Return (x, y) of the center of cell containing provided text 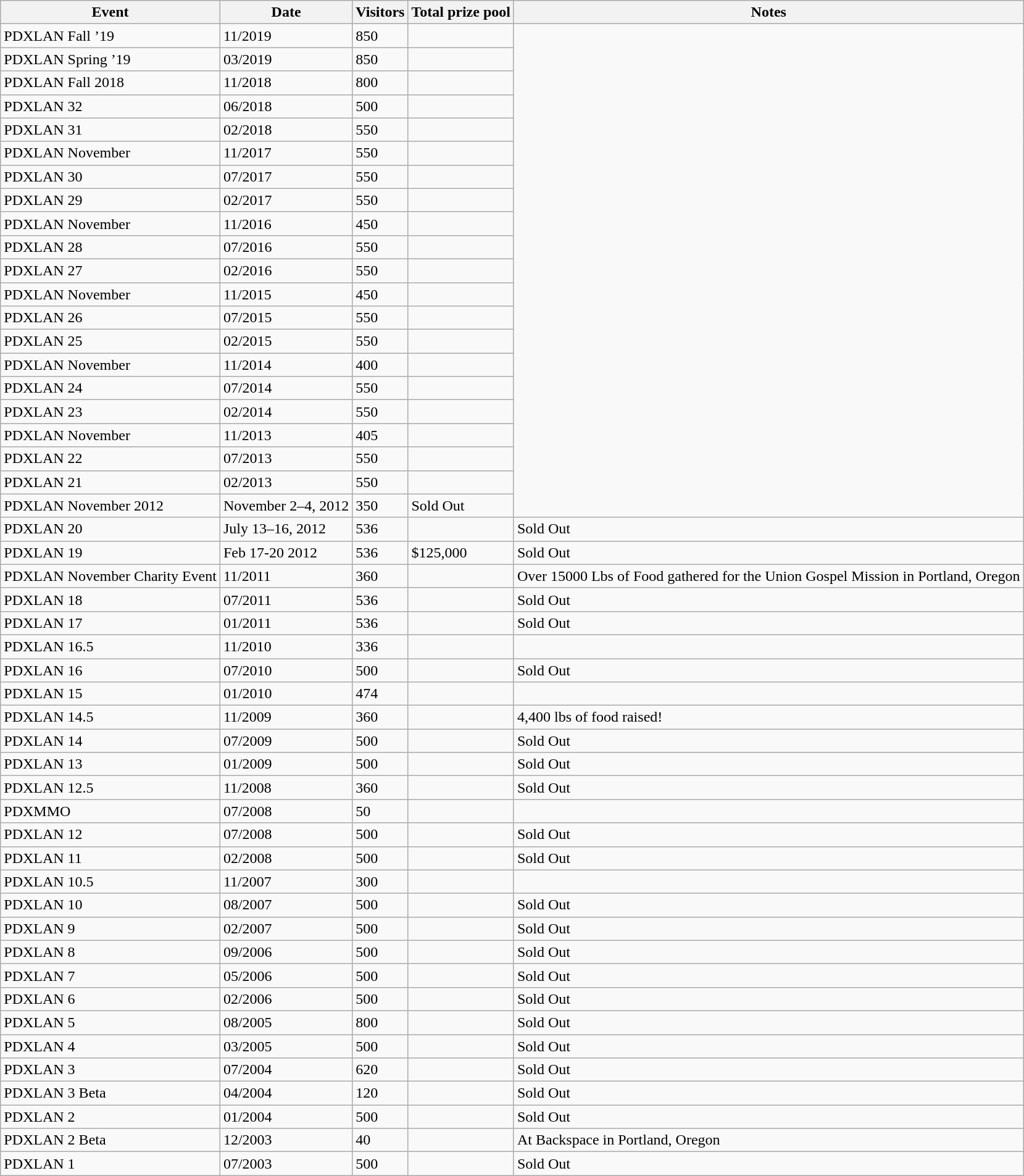
11/2013 (286, 435)
07/2003 (286, 1164)
02/2013 (286, 482)
PDXLAN 26 (110, 318)
11/2019 (286, 36)
11/2017 (286, 153)
01/2011 (286, 623)
PDXLAN November Charity Event (110, 576)
PDXLAN 18 (110, 599)
PDXLAN 28 (110, 247)
PDXLAN 4 (110, 1046)
01/2009 (286, 764)
PDXLAN 2 (110, 1117)
07/2011 (286, 599)
07/2015 (286, 318)
07/2014 (286, 388)
07/2004 (286, 1070)
03/2019 (286, 59)
05/2006 (286, 975)
02/2015 (286, 341)
PDXLAN 21 (110, 482)
04/2004 (286, 1093)
PDXLAN 31 (110, 130)
08/2005 (286, 1022)
11/2018 (286, 83)
4,400 lbs of food raised! (768, 717)
02/2006 (286, 999)
PDXLAN 23 (110, 412)
300 (380, 882)
July 13–16, 2012 (286, 529)
PDXLAN 22 (110, 459)
PDXLAN Fall ’19 (110, 36)
PDXLAN 15 (110, 694)
PDXLAN 12 (110, 835)
PDXLAN 11 (110, 858)
PDXLAN 10.5 (110, 882)
PDXLAN 9 (110, 928)
PDXLAN 3 (110, 1070)
PDXLAN 13 (110, 764)
PDXLAN 6 (110, 999)
06/2018 (286, 106)
02/2018 (286, 130)
11/2015 (286, 294)
11/2010 (286, 646)
350 (380, 506)
Event (110, 12)
07/2013 (286, 459)
336 (380, 646)
PDXLAN 20 (110, 529)
02/2017 (286, 200)
Notes (768, 12)
PDXLAN 24 (110, 388)
Total prize pool (461, 12)
PDXLAN Spring ’19 (110, 59)
PDXLAN 5 (110, 1022)
07/2010 (286, 670)
PDXLAN 29 (110, 200)
PDXMMO (110, 811)
PDXLAN 12.5 (110, 788)
PDXLAN 10 (110, 905)
474 (380, 694)
PDXLAN 32 (110, 106)
02/2014 (286, 412)
Over 15000 Lbs of Food gathered for the Union Gospel Mission in Portland, Oregon (768, 576)
Feb 17-20 2012 (286, 553)
405 (380, 435)
PDXLAN 7 (110, 975)
03/2005 (286, 1046)
Date (286, 12)
01/2004 (286, 1117)
PDXLAN 25 (110, 341)
11/2007 (286, 882)
PDXLAN 8 (110, 952)
02/2007 (286, 928)
620 (380, 1070)
PDXLAN 30 (110, 177)
12/2003 (286, 1140)
PDXLAN 27 (110, 270)
PDXLAN 14 (110, 741)
09/2006 (286, 952)
40 (380, 1140)
07/2009 (286, 741)
08/2007 (286, 905)
PDXLAN 3 Beta (110, 1093)
PDXLAN 16 (110, 670)
02/2008 (286, 858)
50 (380, 811)
PDXLAN 14.5 (110, 717)
11/2009 (286, 717)
At Backspace in Portland, Oregon (768, 1140)
02/2016 (286, 270)
PDXLAN 19 (110, 553)
Visitors (380, 12)
07/2016 (286, 247)
PDXLAN 2 Beta (110, 1140)
PDXLAN 16.5 (110, 646)
November 2–4, 2012 (286, 506)
11/2008 (286, 788)
PDXLAN November 2012 (110, 506)
PDXLAN 1 (110, 1164)
400 (380, 365)
11/2011 (286, 576)
PDXLAN Fall 2018 (110, 83)
PDXLAN 17 (110, 623)
$125,000 (461, 553)
11/2016 (286, 223)
120 (380, 1093)
01/2010 (286, 694)
11/2014 (286, 365)
07/2017 (286, 177)
